Extract the (x, y) coordinate from the center of the cell holding the provided text.  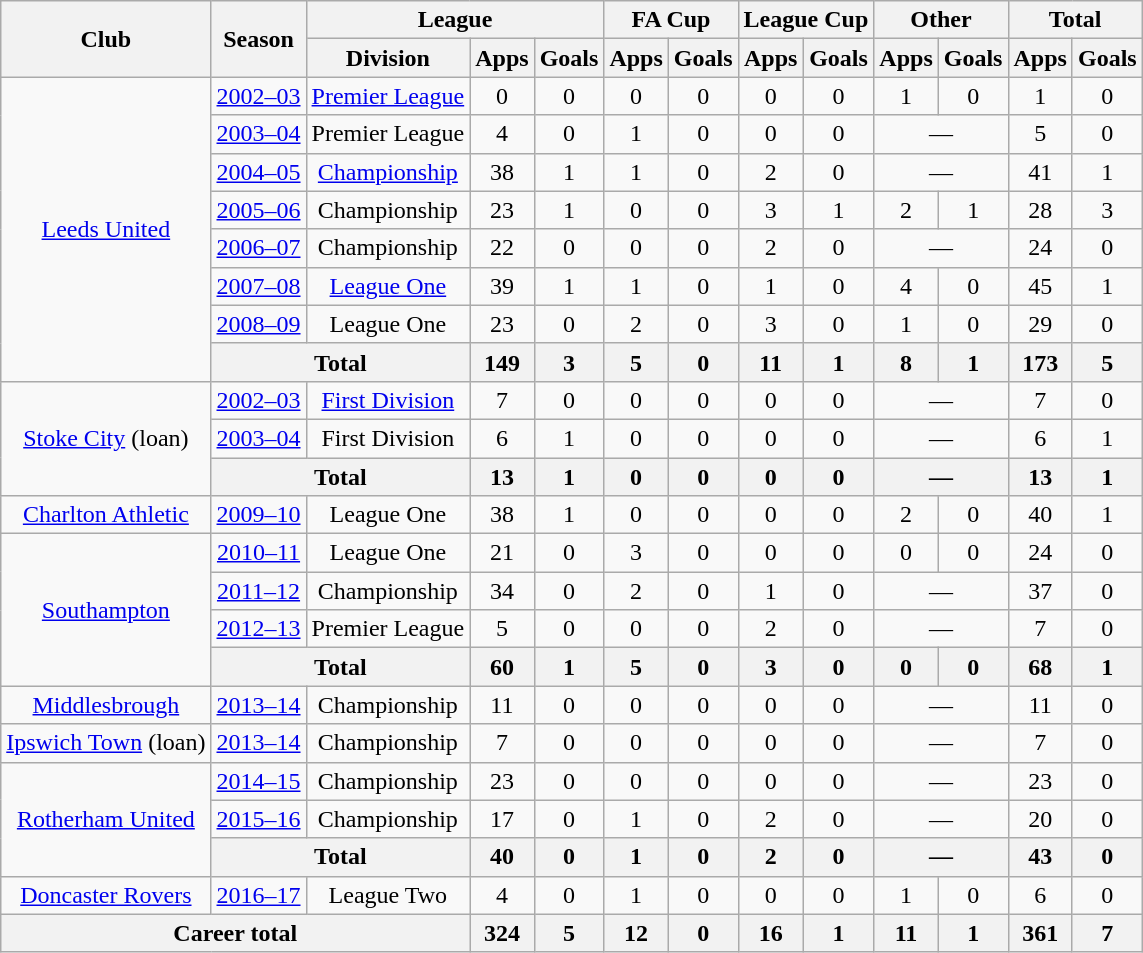
2015–16 (258, 819)
Leeds United (106, 229)
45 (1040, 286)
43 (1040, 857)
324 (502, 933)
Middlesbrough (106, 705)
361 (1040, 933)
2014–15 (258, 781)
Other (941, 20)
17 (502, 819)
Stoke City (loan) (106, 438)
League (455, 20)
Southampton (106, 610)
20 (1040, 819)
Rotherham United (106, 819)
2012–13 (258, 629)
Career total (236, 933)
2007–08 (258, 286)
37 (1040, 591)
28 (1040, 210)
League Cup (806, 20)
2011–12 (258, 591)
2009–10 (258, 515)
2005–06 (258, 210)
2004–05 (258, 172)
29 (1040, 324)
FA Cup (671, 20)
2016–17 (258, 895)
Ipswich Town (loan) (106, 743)
12 (636, 933)
Club (106, 39)
22 (502, 248)
League Two (388, 895)
Division (388, 58)
60 (502, 667)
34 (502, 591)
Doncaster Rovers (106, 895)
2008–09 (258, 324)
8 (906, 362)
173 (1040, 362)
2006–07 (258, 248)
68 (1040, 667)
Charlton Athletic (106, 515)
149 (502, 362)
Season (258, 39)
2010–11 (258, 553)
21 (502, 553)
16 (770, 933)
41 (1040, 172)
39 (502, 286)
